For the text-containing cell, return its midpoint in [x, y] coordinate format. 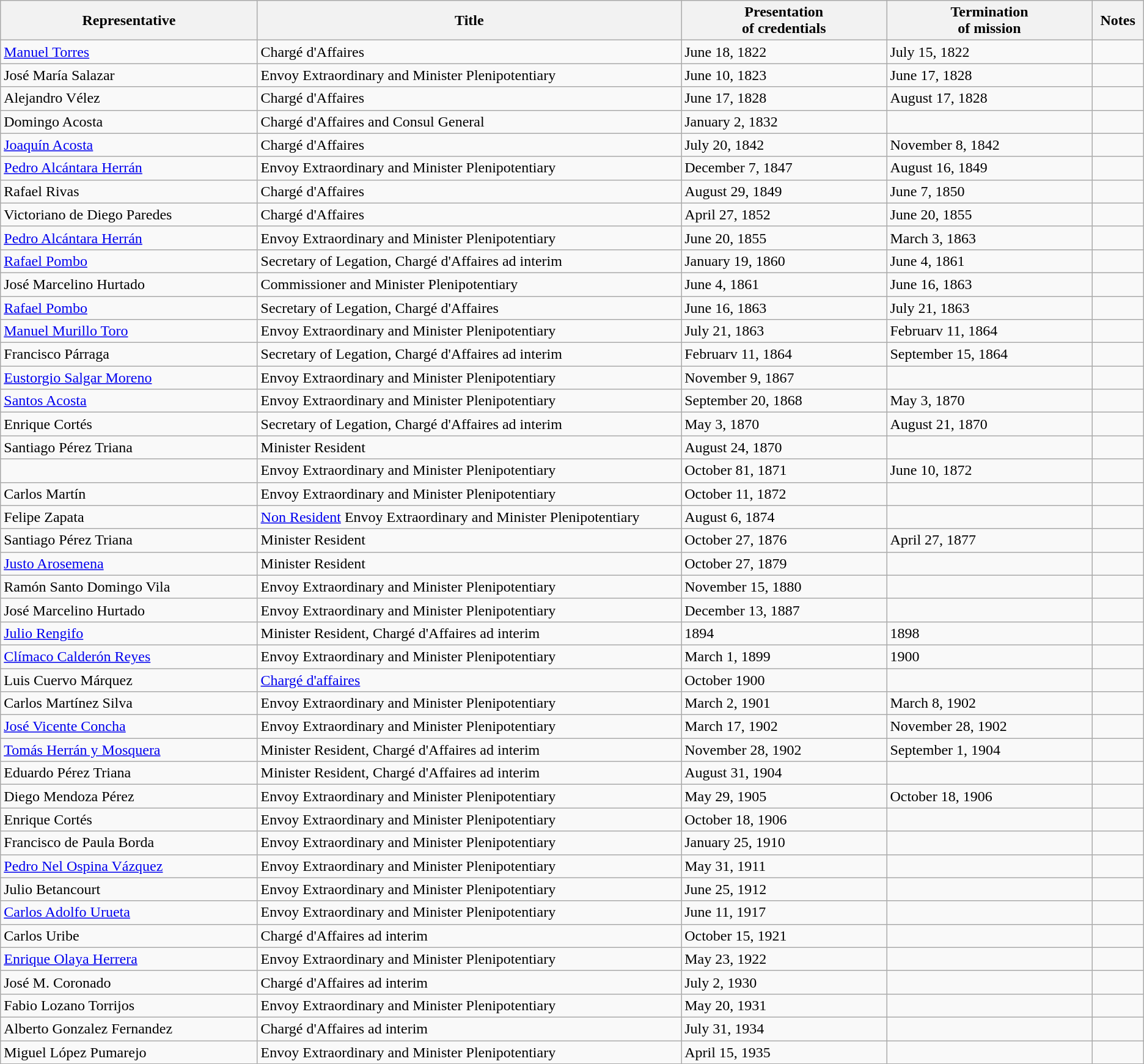
May 20, 1931 [784, 1005]
August 24, 1870 [784, 447]
October 27, 1879 [784, 563]
Carlos Uribe [129, 936]
Domingo Acosta [129, 122]
August 16, 1849 [989, 168]
April 15, 1935 [784, 1052]
Fabio Lozano Torrijos [129, 1005]
January 19, 1860 [784, 261]
April 27, 1852 [784, 215]
June 11, 1917 [784, 912]
October 15, 1921 [784, 936]
Luis Cuervo Márquez [129, 680]
August 31, 1904 [784, 773]
August 29, 1849 [784, 191]
January 25, 1910 [784, 843]
Eustorgio Salgar Moreno [129, 378]
Carlos Martín [129, 494]
July 15, 1822 [989, 52]
José M. Coronado [129, 982]
Eduardo Pérez Triana [129, 773]
November 15, 1880 [784, 587]
1900 [989, 656]
Alejandro Vélez [129, 98]
Carlos Martínez Silva [129, 703]
Victoriano de Diego Paredes [129, 215]
Notes [1118, 21]
Julio Betancourt [129, 889]
Pedro Nel Ospina Vázquez [129, 866]
March 8, 1902 [989, 703]
July 20, 1842 [784, 145]
May 23, 1922 [784, 959]
December 13, 1887 [784, 610]
September 20, 1868 [784, 401]
September 15, 1864 [989, 354]
Justo Arosemena [129, 563]
Julio Rengifo [129, 633]
June 7, 1850 [989, 191]
May 29, 1905 [784, 796]
Non Resident Envoy Extraordinary and Minister Plenipotentiary [469, 517]
Manuel Murillo Toro [129, 331]
June 25, 1912 [784, 889]
October 11, 1872 [784, 494]
Title [469, 21]
Clímaco Calderón Reyes [129, 656]
José María Salazar [129, 75]
Manuel Torres [129, 52]
August 21, 1870 [989, 424]
October 1900 [784, 680]
Tomás Herrán y Mosquera [129, 750]
June 18, 1822 [784, 52]
March 1, 1899 [784, 656]
July 2, 1930 [784, 982]
November 9, 1867 [784, 378]
Chargé d'affaires [469, 680]
September 1, 1904 [989, 750]
May 31, 1911 [784, 866]
Ramón Santo Domingo Vila [129, 587]
January 2, 1832 [784, 122]
July 31, 1934 [784, 1029]
March 17, 1902 [784, 727]
Carlos Adolfo Urueta [129, 912]
Presentationof credentials [784, 21]
Representative [129, 21]
March 3, 1863 [989, 238]
José Vicente Concha [129, 727]
Francisco de Paula Borda [129, 843]
June 10, 1823 [784, 75]
Alberto Gonzalez Fernandez [129, 1029]
Chargé d'Affaires and Consul General [469, 122]
Diego Mendoza Pérez [129, 796]
1894 [784, 633]
Santos Acosta [129, 401]
October 81, 1871 [784, 471]
Joaquín Acosta [129, 145]
Secretary of Legation, Chargé d'Affaires [469, 307]
March 2, 1901 [784, 703]
October 27, 1876 [784, 540]
August 6, 1874 [784, 517]
Rafael Rivas [129, 191]
April 27, 1877 [989, 540]
November 8, 1842 [989, 145]
August 17, 1828 [989, 98]
1898 [989, 633]
December 7, 1847 [784, 168]
Commissioner and Minister Plenipotentiary [469, 284]
Miguel López Pumarejo [129, 1052]
June 10, 1872 [989, 471]
Felipe Zapata [129, 517]
Enrique Olaya Herrera [129, 959]
Terminationof mission [989, 21]
Francisco Párraga [129, 354]
